Search for the cell housing the specified text and yield its [x, y] center coordinate. 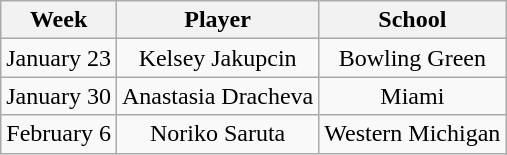
Bowling Green [412, 58]
January 30 [59, 96]
February 6 [59, 134]
Player [217, 20]
January 23 [59, 58]
Noriko Saruta [217, 134]
Kelsey Jakupcin [217, 58]
Western Michigan [412, 134]
Week [59, 20]
Miami [412, 96]
School [412, 20]
Anastasia Dracheva [217, 96]
